From the cell containing the given text, extract its center point as (x, y) coordinate. 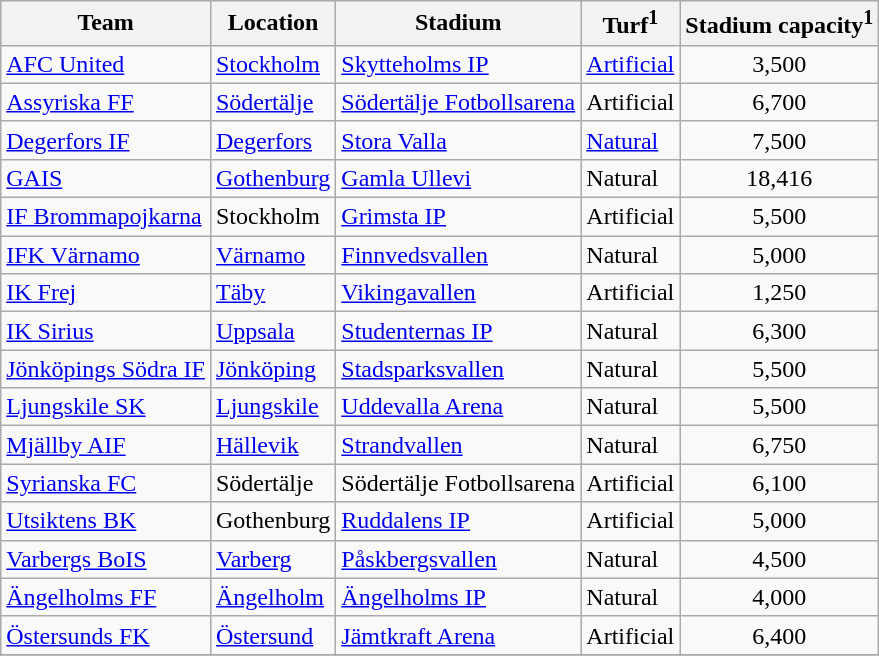
Finnvedsvallen (458, 255)
6,300 (780, 331)
Täby (272, 293)
Varbergs BoIS (106, 559)
IFK Värnamo (106, 255)
Ljungskile (272, 407)
Degerfors IF (106, 140)
Stadium (458, 24)
Ängelholms FF (106, 597)
Ruddalens IP (458, 521)
Jönköping (272, 369)
6,400 (780, 635)
Utsiktens BK (106, 521)
6,700 (780, 102)
Degerfors (272, 140)
6,750 (780, 445)
1,250 (780, 293)
6,100 (780, 483)
Jämtkraft Arena (458, 635)
Östersunds FK (106, 635)
Grimsta IP (458, 217)
4,500 (780, 559)
7,500 (780, 140)
Värnamo (272, 255)
Mjällby AIF (106, 445)
Påskbergsvallen (458, 559)
GAIS (106, 178)
Team (106, 24)
Uppsala (272, 331)
Hällevik (272, 445)
3,500 (780, 64)
IK Sirius (106, 331)
IF Brommapojkarna (106, 217)
Ängelholm (272, 597)
Stadsparksvallen (458, 369)
4,000 (780, 597)
Location (272, 24)
IK Frej (106, 293)
Strandvallen (458, 445)
Syrianska FC (106, 483)
Ljungskile SK (106, 407)
Turf1 (630, 24)
Uddevalla Arena (458, 407)
Ängelholms IP (458, 597)
Stora Valla (458, 140)
18,416 (780, 178)
Skytteholms IP (458, 64)
Östersund (272, 635)
Studenternas IP (458, 331)
Gamla Ullevi (458, 178)
Assyriska FF (106, 102)
AFC United (106, 64)
Jönköpings Södra IF (106, 369)
Varberg (272, 559)
Vikingavallen (458, 293)
Stadium capacity1 (780, 24)
